Provide the (X, Y) coordinate of the cell's center where the given text is located.  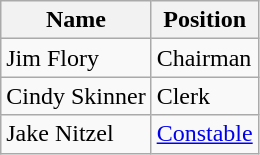
Jim Flory (76, 58)
Chairman (204, 58)
Cindy Skinner (76, 96)
Clerk (204, 96)
Constable (204, 134)
Position (204, 20)
Jake Nitzel (76, 134)
Name (76, 20)
